From the cell containing the given text, extract its center point as (X, Y) coordinate. 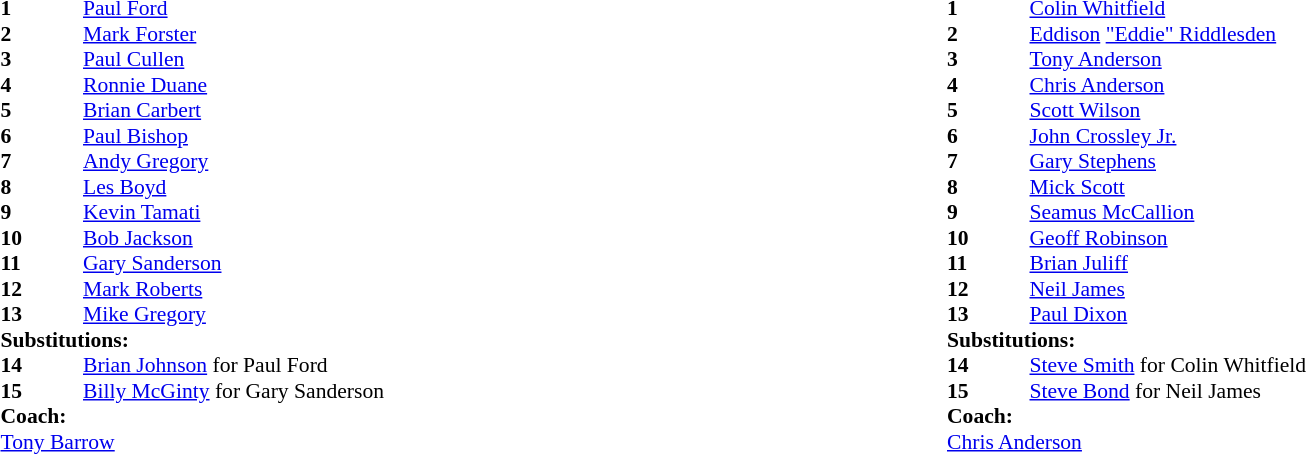
Gary Sanderson (234, 263)
Billy McGinty for Gary Sanderson (234, 391)
Kevin Tamati (234, 213)
Andy Gregory (234, 161)
Les Boyd (234, 187)
Paul Cullen (234, 59)
Mark Forster (234, 34)
Brian Johnson for Paul Ford (234, 365)
Mark Roberts (234, 289)
Paul Bishop (234, 136)
Ronnie Duane (234, 85)
Bob Jackson (234, 238)
Mike Gregory (234, 315)
Brian Carbert (234, 111)
